Return the (x, y) coordinate for the center point of the cell that contains the specified text.  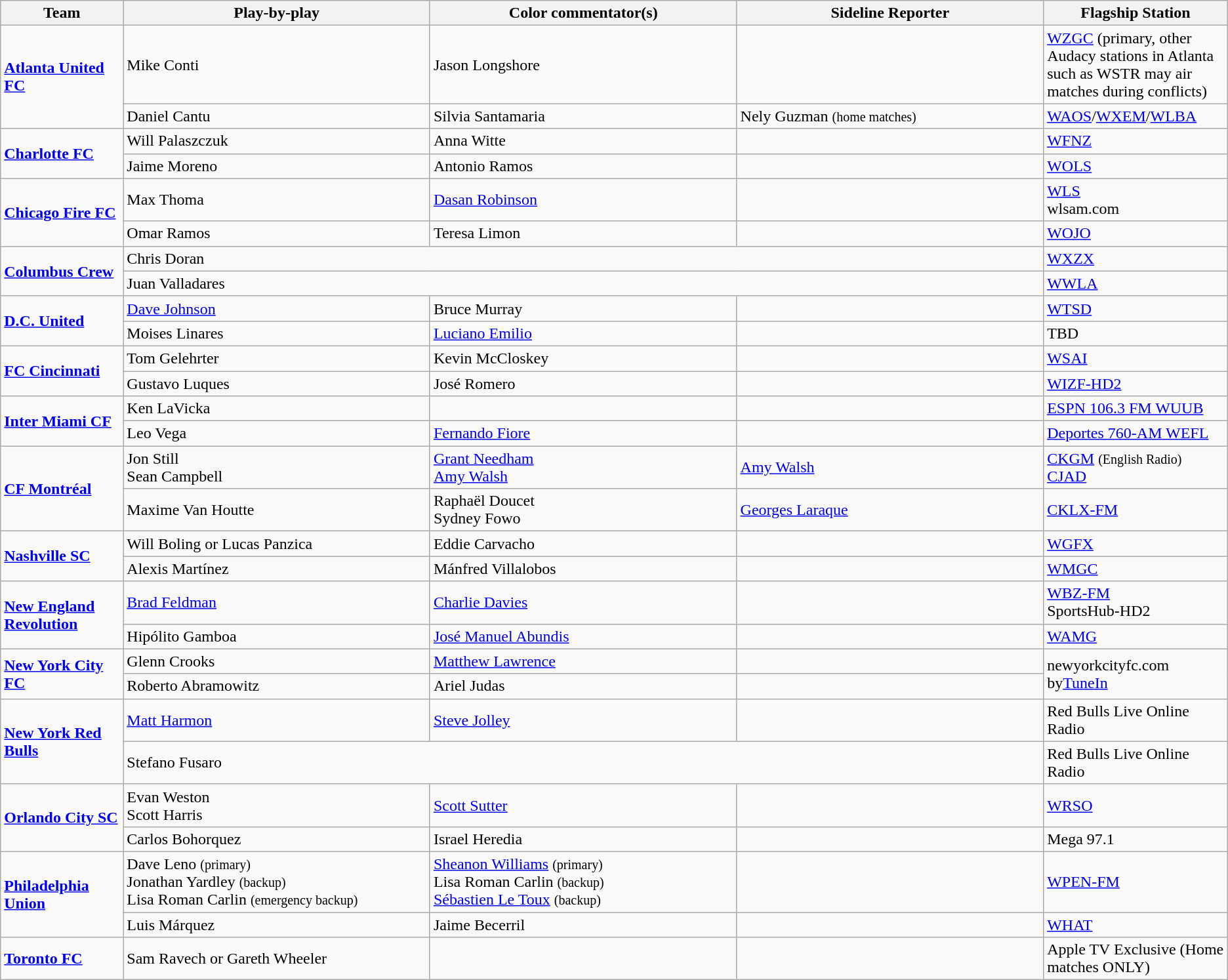
Luis Márquez (277, 924)
Gustavo Luques (277, 384)
Georges Laraque (890, 510)
Luciano Emilio (583, 333)
Mega 97.1 (1136, 839)
Raphaël DoucetSydney Fowo (583, 510)
Anna Witte (583, 141)
Bruce Murray (583, 308)
Jon Still Sean Campbell (277, 467)
Carlos Bohorquez (277, 839)
Mike Conti (277, 64)
WSAI (1136, 358)
Jason Longshore (583, 64)
Ken LaVicka (277, 409)
Teresa Limon (583, 234)
Matt Harmon (277, 720)
WBZ-FM SportsHub-HD2 (1136, 602)
WIZF-HD2 (1136, 384)
WTSD (1136, 308)
Daniel Cantu (277, 116)
WGFX (1136, 544)
Scott Sutter (583, 806)
Omar Ramos (277, 234)
WAMG (1136, 636)
Roberto Abramowitz (277, 686)
Sideline Reporter (890, 13)
WZGC (primary, other Audacy stations in Atlanta such as WSTR may air matches during conflicts) (1136, 64)
Play-by-play (277, 13)
Jaime Moreno (277, 166)
Amy Walsh (890, 467)
José Romero (583, 384)
Fernando Fiore (583, 434)
CKGM (English Radio)CJAD (1136, 467)
WAOS/WXEM/WLBA (1136, 116)
New York Red Bulls (62, 741)
Nely Guzman (home matches) (890, 116)
Nashville SC (62, 556)
Steve Jolley (583, 720)
Glenn Crooks (277, 661)
Leo Vega (277, 434)
WFNZ (1136, 141)
Flagship Station (1136, 13)
Moises Linares (277, 333)
Inter Miami CF (62, 421)
Evan WestonScott Harris (277, 806)
WOLS (1136, 166)
Maxime Van Houtte (277, 510)
Tom Gelehrter (277, 358)
FC Cincinnati (62, 371)
Dasan Robinson (583, 199)
Orlando City SC (62, 817)
Brad Feldman (277, 602)
newyorkcityfc.com byTuneIn (1136, 674)
Toronto FC (62, 959)
TBD (1136, 333)
D.C. United (62, 321)
Will Palaszczuk (277, 141)
Sam Ravech or Gareth Wheeler (277, 959)
Dave Johnson (277, 308)
WRSO (1136, 806)
ESPN 106.3 FM WUUB (1136, 409)
Max Thoma (277, 199)
Columbus Crew (62, 271)
Eddie Carvacho (583, 544)
Kevin McCloskey (583, 358)
Ariel Judas (583, 686)
Philadelphia Union (62, 894)
CKLX-FM (1136, 510)
Team (62, 13)
Dave Leno (primary)Jonathan Yardley (backup)Lisa Roman Carlin (emergency backup) (277, 882)
Apple TV Exclusive (Home matches ONLY) (1136, 959)
Juan Valladares (584, 283)
Antonio Ramos (583, 166)
Mánfred Villalobos (583, 569)
CF Montréal (62, 489)
WXZX (1136, 258)
José Manuel Abundis (583, 636)
WPEN-FM (1136, 882)
Silvia Santamaria (583, 116)
WWLA (1136, 283)
Grant Needham Amy Walsh (583, 467)
WHAT (1136, 924)
Sheanon Williams (primary)Lisa Roman Carlin (backup)Sébastien Le Toux (backup) (583, 882)
Jaime Becerril (583, 924)
Chicago Fire FC (62, 213)
WOJO (1136, 234)
Color commentator(s) (583, 13)
Will Boling or Lucas Panzica (277, 544)
New York City FC (62, 674)
Israel Heredia (583, 839)
Stefano Fusaro (584, 762)
WMGC (1136, 569)
WLSwlsam.com (1136, 199)
Charlie Davies (583, 602)
New England Revolution (62, 615)
Alexis Martínez (277, 569)
Deportes 760-AM WEFL (1136, 434)
Atlanta United FC (62, 77)
Chris Doran (584, 258)
Charlotte FC (62, 153)
Matthew Lawrence (583, 661)
Hipólito Gamboa (277, 636)
